Pinpoint the cell where the given text exists, returning its (x, y) midpoint coordinate. 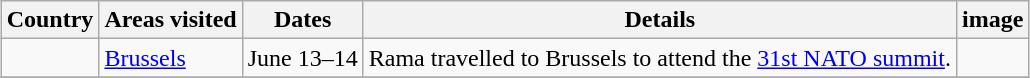
Country (50, 20)
Rama travelled to Brussels to attend the 31st NATO summit. (660, 58)
Areas visited (170, 20)
June 13–14 (302, 58)
image (992, 20)
Dates (302, 20)
Details (660, 20)
Brussels (170, 58)
